For the text-containing cell, return its midpoint in [x, y] coordinate format. 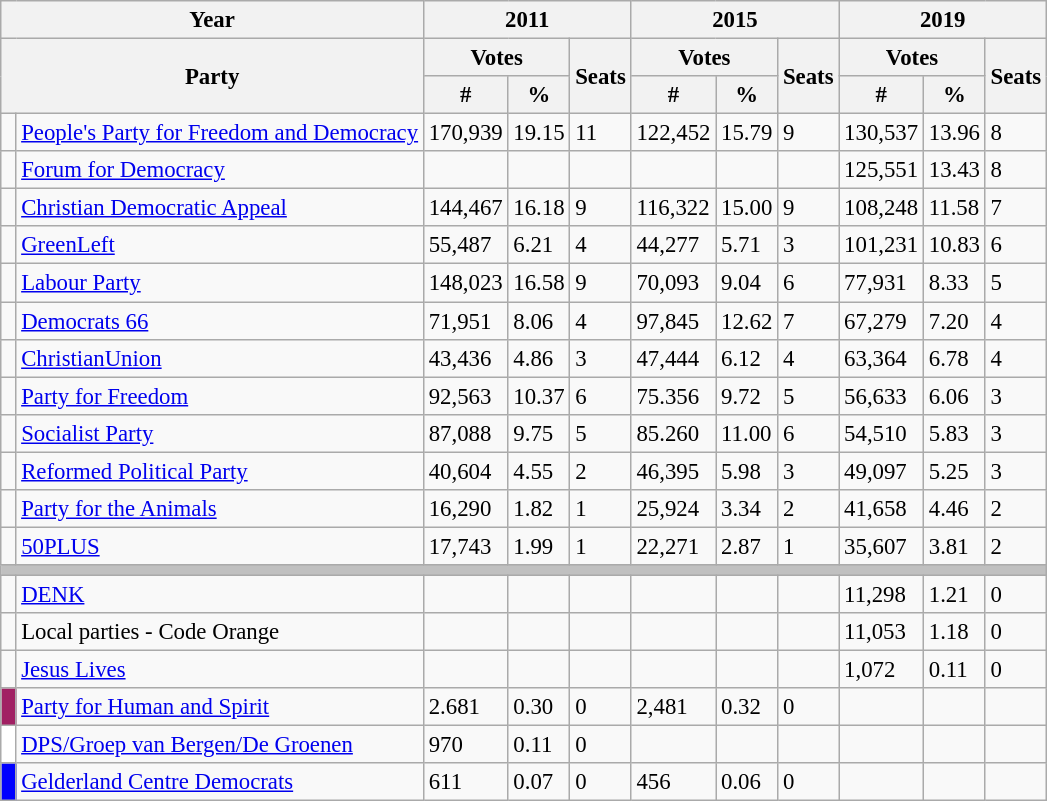
4.55 [539, 471]
85.260 [674, 433]
3.81 [954, 546]
11 [600, 133]
2.681 [466, 707]
1.82 [539, 509]
Reformed Political Party [220, 471]
0.07 [539, 782]
11.58 [954, 208]
DENK [220, 594]
9.72 [747, 396]
3.34 [747, 509]
15.79 [747, 133]
170,939 [466, 133]
101,231 [882, 245]
75.356 [674, 396]
0.30 [539, 707]
47,444 [674, 358]
4.86 [539, 358]
50PLUS [220, 546]
13.96 [954, 133]
ChristianUnion [220, 358]
10.83 [954, 245]
970 [466, 745]
148,023 [466, 283]
Democrats 66 [220, 321]
16.58 [539, 283]
0.32 [747, 707]
87,088 [466, 433]
Gelderland Centre Democrats [220, 782]
Party for the Animals [220, 509]
63,364 [882, 358]
8.33 [954, 283]
5.71 [747, 245]
5.25 [954, 471]
40,604 [466, 471]
35,607 [882, 546]
116,322 [674, 208]
1.21 [954, 594]
12.62 [747, 321]
97,845 [674, 321]
Party for Freedom [220, 396]
2.87 [747, 546]
Christian Democratic Appeal [220, 208]
77,931 [882, 283]
11,053 [882, 632]
1,072 [882, 670]
1.99 [539, 546]
2011 [527, 20]
Party [212, 76]
16.18 [539, 208]
8.06 [539, 321]
6.12 [747, 358]
144,467 [466, 208]
6.21 [539, 245]
92,563 [466, 396]
108,248 [882, 208]
11.00 [747, 433]
13.43 [954, 170]
611 [466, 782]
130,537 [882, 133]
0.06 [747, 782]
55,487 [466, 245]
43,436 [466, 358]
DPS/Groep van Bergen/De Groenen [220, 745]
67,279 [882, 321]
70,093 [674, 283]
4.46 [954, 509]
17,743 [466, 546]
6.06 [954, 396]
2015 [735, 20]
Year [212, 20]
22,271 [674, 546]
10.37 [539, 396]
2,481 [674, 707]
GreenLeft [220, 245]
19.15 [539, 133]
49,097 [882, 471]
People's Party for Freedom and Democracy [220, 133]
11,298 [882, 594]
15.00 [747, 208]
41,658 [882, 509]
456 [674, 782]
71,951 [466, 321]
122,452 [674, 133]
Jesus Lives [220, 670]
Labour Party [220, 283]
Party for Human and Spirit [220, 707]
1.18 [954, 632]
25,924 [674, 509]
9.04 [747, 283]
46,395 [674, 471]
6.78 [954, 358]
Forum for Democracy [220, 170]
Socialist Party [220, 433]
2019 [943, 20]
16,290 [466, 509]
5.98 [747, 471]
125,551 [882, 170]
Local parties - Code Orange [220, 632]
54,510 [882, 433]
9.75 [539, 433]
44,277 [674, 245]
56,633 [882, 396]
7.20 [954, 321]
5.83 [954, 433]
